Search for the cell housing the specified text and yield its (X, Y) center coordinate. 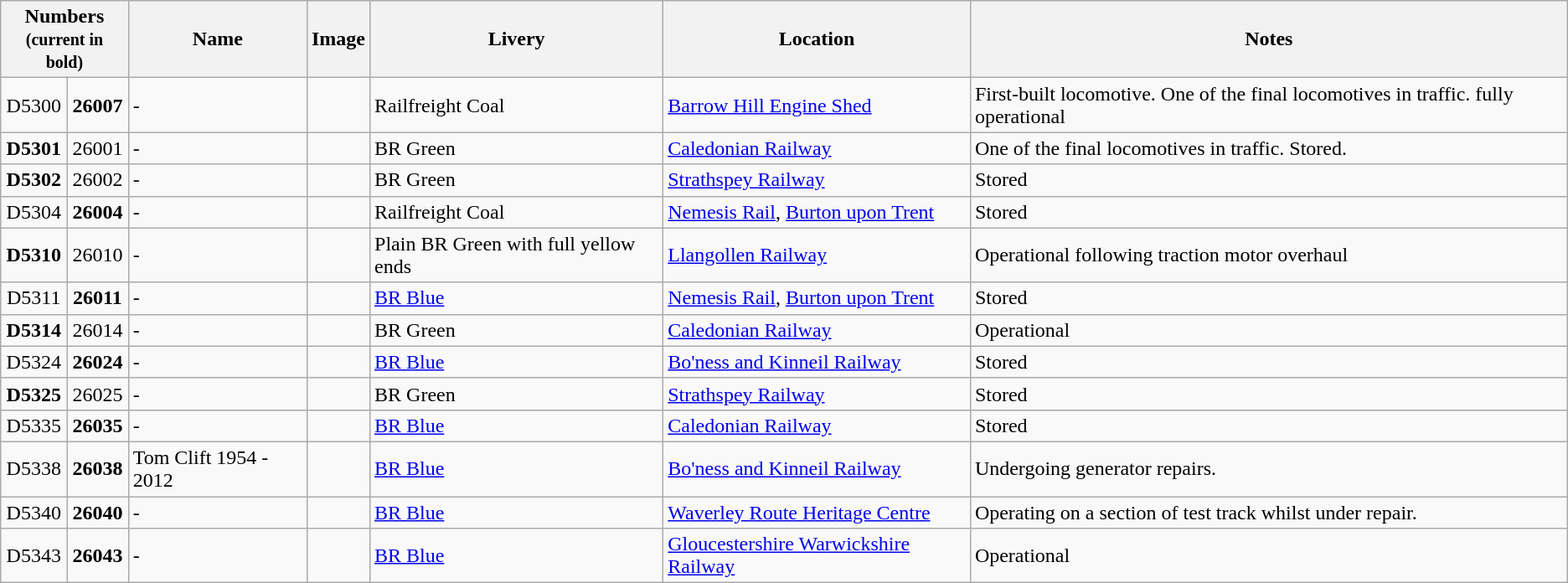
D5310 (34, 255)
D5325 (34, 394)
Tom Clift 1954 - 2012 (218, 469)
Image (338, 39)
D5311 (34, 298)
26014 (97, 330)
Operational following traction motor overhaul (1268, 255)
D5304 (34, 212)
26024 (97, 362)
D5302 (34, 180)
Llangollen Railway (818, 255)
Notes (1268, 39)
26002 (97, 180)
D5300 (34, 106)
Plain BR Green with full yellow ends (517, 255)
Barrow Hill Engine Shed (818, 106)
Location (818, 39)
D5343 (34, 556)
26004 (97, 212)
D5335 (34, 426)
26011 (97, 298)
26010 (97, 255)
26025 (97, 394)
Numbers (current in bold) (64, 39)
26035 (97, 426)
26043 (97, 556)
Gloucestershire Warwickshire Railway (818, 556)
Waverley Route Heritage Centre (818, 512)
26007 (97, 106)
Name (218, 39)
26001 (97, 148)
D5340 (34, 512)
Operating on a section of test track whilst under repair. (1268, 512)
D5301 (34, 148)
First-built locomotive. One of the final locomotives in traffic. fully operational (1268, 106)
Livery (517, 39)
One of the final locomotives in traffic. Stored. (1268, 148)
26038 (97, 469)
26040 (97, 512)
D5338 (34, 469)
Undergoing generator repairs. (1268, 469)
D5324 (34, 362)
D5314 (34, 330)
